Search for the cell housing the specified text and yield its [x, y] center coordinate. 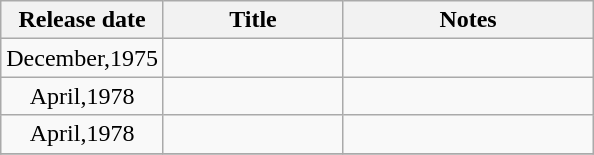
Title [252, 20]
Release date [82, 20]
December,1975 [82, 58]
Notes [468, 20]
